Locate the cell with the specified text and output its (x, y) center coordinate. 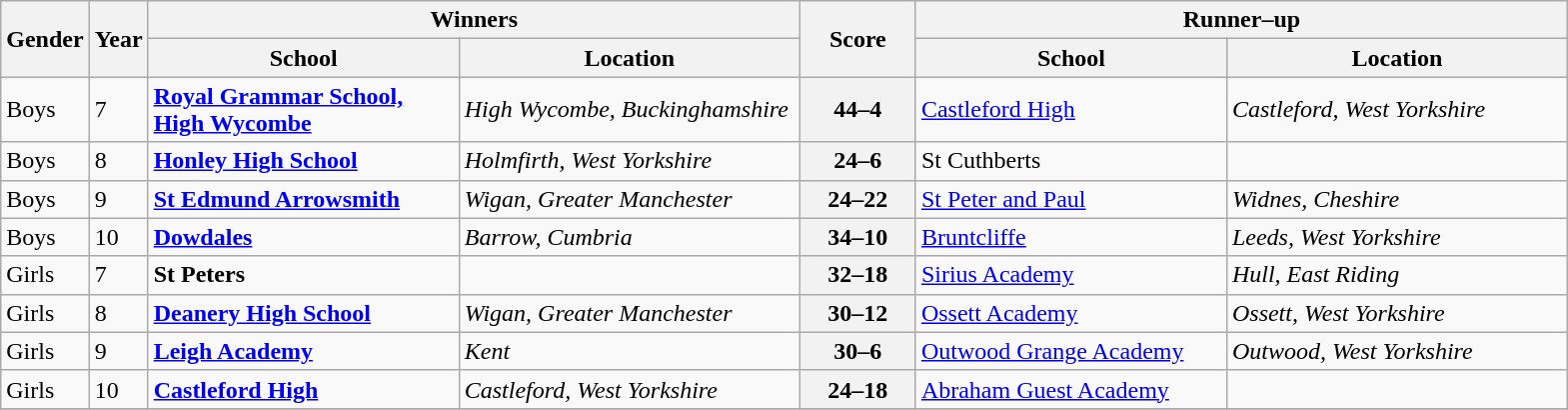
Honley High School (304, 161)
Gender (45, 39)
Holmfirth, West Yorkshire (630, 161)
Royal Grammar School, High Wycombe (304, 110)
Widnes, Cheshire (1397, 199)
30–6 (857, 351)
32–18 (857, 275)
24–18 (857, 389)
Abraham Guest Academy (1071, 389)
Outwood Grange Academy (1071, 351)
Year (118, 39)
44–4 (857, 110)
24–6 (857, 161)
Barrow, Cumbria (630, 237)
24–22 (857, 199)
Leeds, West Yorkshire (1397, 237)
30–12 (857, 313)
St Cuthberts (1071, 161)
Runner–up (1241, 20)
Bruntcliffe (1071, 237)
Outwood, West Yorkshire (1397, 351)
St Peters (304, 275)
Score (857, 39)
Leigh Academy (304, 351)
Ossett Academy (1071, 313)
St Edmund Arrowsmith (304, 199)
Hull, East Riding (1397, 275)
Sirius Academy (1071, 275)
Ossett, West Yorkshire (1397, 313)
Kent (630, 351)
Deanery High School (304, 313)
34–10 (857, 237)
Dowdales (304, 237)
High Wycombe, Buckinghamshire (630, 110)
Winners (474, 20)
St Peter and Paul (1071, 199)
